Search for the cell housing the specified text and yield its [x, y] center coordinate. 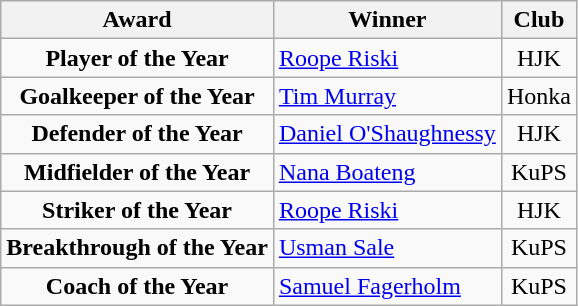
Honka [538, 96]
Daniel O'Shaughnessy [387, 134]
Breakthrough of the Year [138, 248]
Midfielder of the Year [138, 172]
Coach of the Year [138, 286]
Defender of the Year [138, 134]
Goalkeeper of the Year [138, 96]
Nana Boateng [387, 172]
Samuel Fagerholm [387, 286]
Usman Sale [387, 248]
Club [538, 20]
Tim Murray [387, 96]
Winner [387, 20]
Player of the Year [138, 58]
Award [138, 20]
Striker of the Year [138, 210]
